Find where the given text appears and provide that cell's center as (X, Y) coordinate. 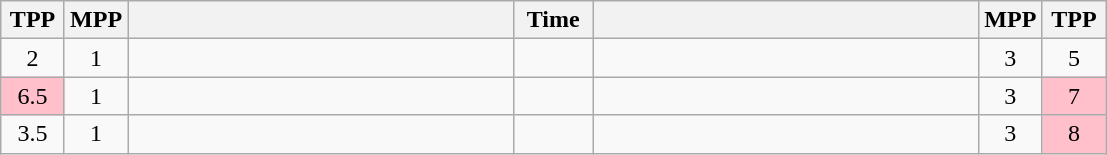
6.5 (33, 96)
5 (1074, 58)
3.5 (33, 134)
2 (33, 58)
8 (1074, 134)
7 (1074, 96)
Time (554, 20)
